For the text-containing cell, return its midpoint in [x, y] coordinate format. 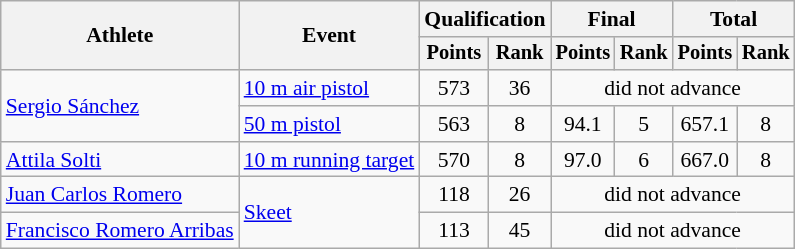
94.1 [583, 124]
Francisco Romero Arribas [120, 231]
10 m air pistol [330, 88]
Sergio Sánchez [120, 106]
Total [734, 19]
118 [454, 195]
667.0 [705, 160]
113 [454, 231]
Juan Carlos Romero [120, 195]
97.0 [583, 160]
570 [454, 160]
5 [644, 124]
573 [454, 88]
657.1 [705, 124]
563 [454, 124]
10 m running target [330, 160]
Final [612, 19]
6 [644, 160]
45 [520, 231]
Athlete [120, 36]
Skeet [330, 212]
Event [330, 36]
36 [520, 88]
26 [520, 195]
50 m pistol [330, 124]
Qualification [484, 19]
Attila Solti [120, 160]
